Locate the cell with the specified text and output its (X, Y) center coordinate. 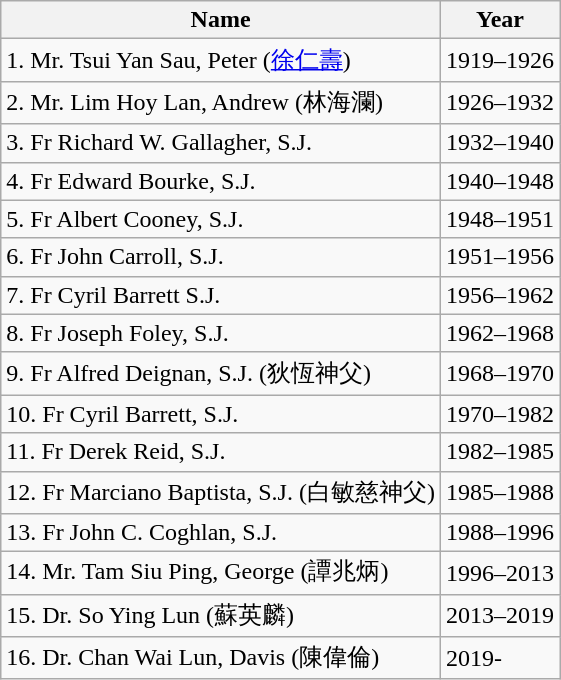
1932–1940 (500, 143)
9. Fr Alfred Deignan, S.J. (狄恆神父) (221, 374)
2013–2019 (500, 616)
13. Fr John C. Coghlan, S.J. (221, 533)
1951–1956 (500, 257)
1985–1988 (500, 492)
1919–1926 (500, 60)
14. Mr. Tam Siu Ping, George (譚兆炳) (221, 574)
1970–1982 (500, 414)
6. Fr John Carroll, S.J. (221, 257)
8. Fr Joseph Foley, S.J. (221, 333)
16. Dr. Chan Wai Lun, Davis (陳偉倫) (221, 658)
1988–1996 (500, 533)
1996–2013 (500, 574)
11. Fr Derek Reid, S.J. (221, 452)
5. Fr Albert Cooney, S.J. (221, 219)
4. Fr Edward Bourke, S.J. (221, 181)
15. Dr. So Ying Lun (蘇英麟) (221, 616)
7. Fr Cyril Barrett S.J. (221, 295)
1. Mr. Tsui Yan Sau, Peter (徐仁壽) (221, 60)
1956–1962 (500, 295)
Year (500, 20)
12. Fr Marciano Baptista, S.J. (白敏慈神父) (221, 492)
1926–1932 (500, 102)
3. Fr Richard W. Gallagher, S.J. (221, 143)
1948–1951 (500, 219)
1940–1948 (500, 181)
2. Mr. Lim Hoy Lan, Andrew (林海瀾) (221, 102)
1968–1970 (500, 374)
1962–1968 (500, 333)
2019- (500, 658)
1982–1985 (500, 452)
10. Fr Cyril Barrett, S.J. (221, 414)
Name (221, 20)
